Provide the [X, Y] coordinate of the cell's center where the given text is located.  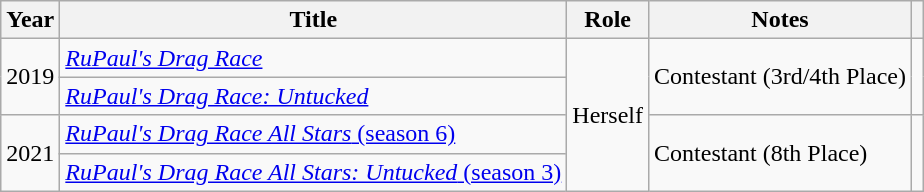
RuPaul's Drag Race: Untucked [314, 96]
2021 [30, 153]
Role [608, 20]
RuPaul's Drag Race All Stars: Untucked (season 3) [314, 172]
Herself [608, 115]
Notes [780, 20]
RuPaul's Drag Race All Stars (season 6) [314, 134]
2019 [30, 77]
Title [314, 20]
Year [30, 20]
Contestant (8th Place) [780, 153]
RuPaul's Drag Race [314, 58]
Contestant (3rd/4th Place) [780, 77]
